Scan for the cell matching the given text and deliver its [X, Y] coordinate at center. 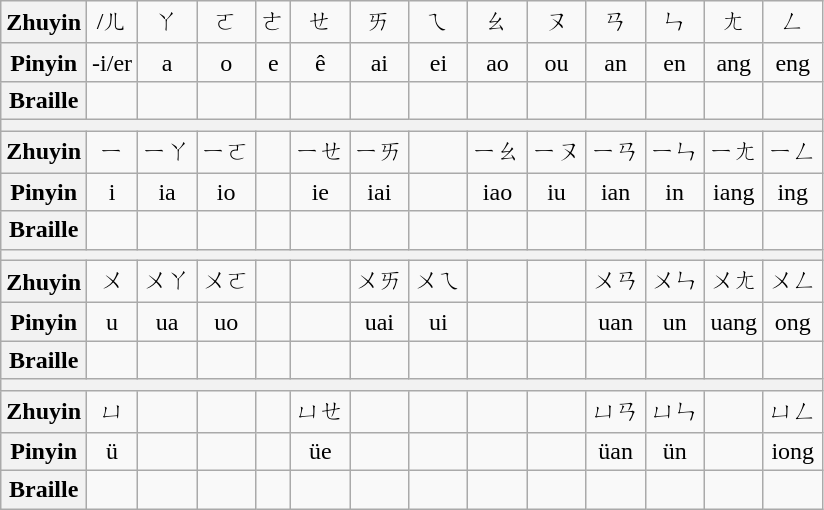
e [274, 62]
ㄩㄢ [616, 412]
ㄡ [556, 22]
ㄩㄝ [320, 412]
ㄧㄥ [792, 152]
ün [674, 452]
ü [112, 452]
ㄞ [380, 22]
ㄨㄚ [168, 282]
un [674, 322]
ㄩㄣ [674, 412]
eng [792, 62]
uang [734, 322]
ㄨㄤ [734, 282]
ㄠ [498, 22]
ing [792, 192]
ㄧㄤ [734, 152]
ou [556, 62]
ua [168, 322]
o [226, 62]
ㄧㄛ [226, 152]
ㄤ [734, 22]
ㄨ [112, 282]
ㄚ [168, 22]
ㄨㄥ [792, 282]
ㄧㄢ [616, 152]
ㄨㄛ [226, 282]
iao [498, 192]
ㄨㄣ [674, 282]
ㄧㄡ [556, 152]
ie [320, 192]
io [226, 192]
iong [792, 452]
ㄨㄞ [380, 282]
ㄩ [112, 412]
an [616, 62]
uai [380, 322]
ㄧ [112, 152]
ㄧㄝ [320, 152]
ei [438, 62]
uo [226, 322]
ㄛ [226, 22]
ㄟ [438, 22]
i [112, 192]
ao [498, 62]
uan [616, 322]
u [112, 322]
ong [792, 322]
ㄣ [674, 22]
ai [380, 62]
ㄝ [320, 22]
ㄩㄥ [792, 412]
ia [168, 192]
ui [438, 322]
ㄧㄞ [380, 152]
iu [556, 192]
ê [320, 62]
ian [616, 192]
ang [734, 62]
ㄧㄣ [674, 152]
ㄜ [274, 22]
ㄧㄠ [498, 152]
en [674, 62]
ㄥ [792, 22]
/ㄦ [112, 22]
ㄨㄢ [616, 282]
a [168, 62]
ㄨㄟ [438, 282]
üe [320, 452]
üan [616, 452]
ㄧㄚ [168, 152]
iai [380, 192]
iang [734, 192]
in [674, 192]
ㄢ [616, 22]
-i/er [112, 62]
